Identify which cell holds the provided text, then report its [X, Y] central coordinate. 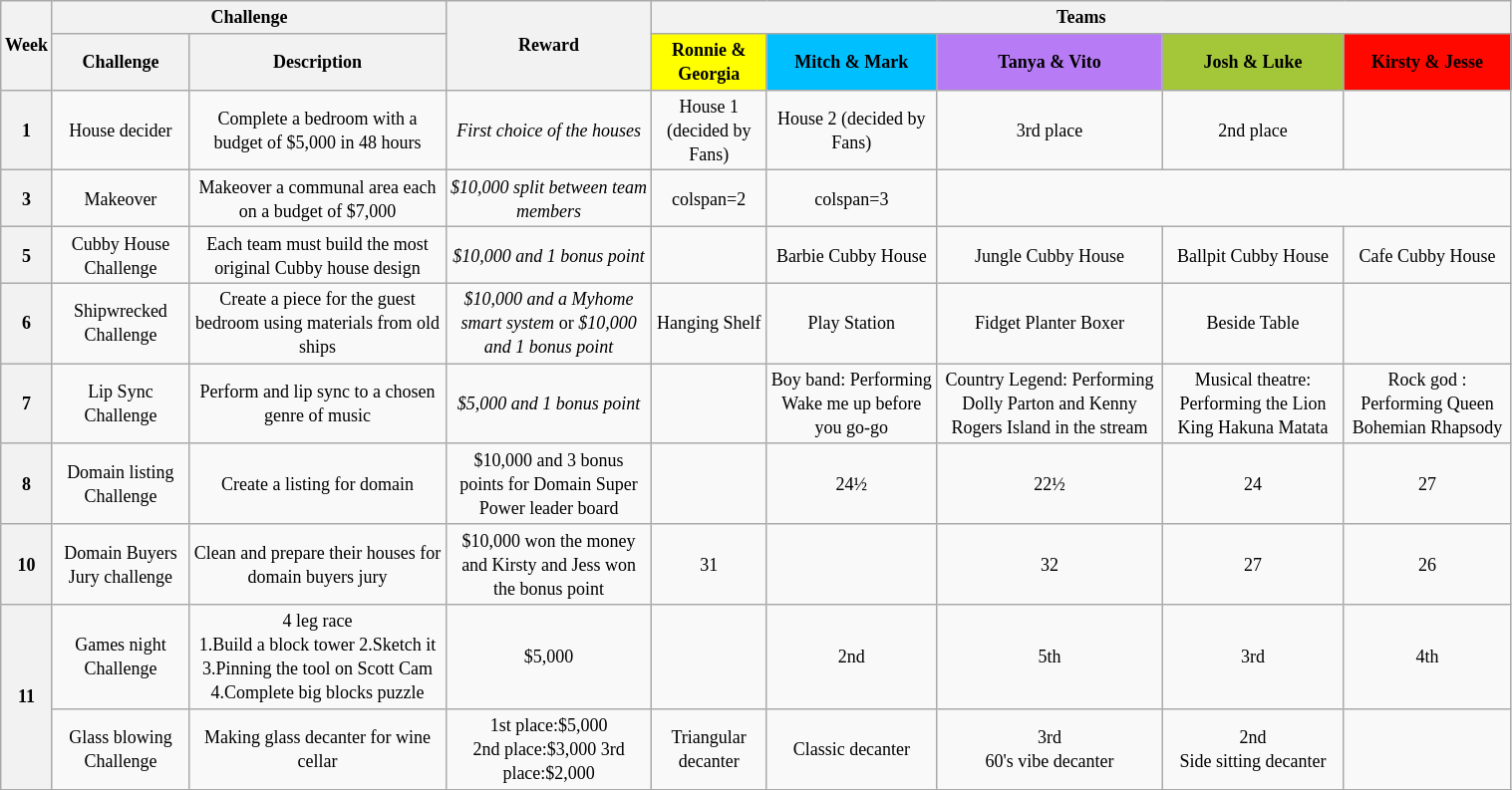
Jungle Cubby House [1050, 255]
Mitch & Mark [851, 62]
$5,000 [549, 658]
Teams [1080, 18]
24 [1253, 484]
Create a piece for the guest bedroom using materials from old ships [317, 323]
Play Station [851, 323]
$10,000 won the money and Kirsty and Jess won the bonus point [549, 564]
colspan=3 [851, 199]
Country Legend: Performing Dolly Parton and Kenny Rogers Island in the stream [1050, 404]
1st place:$5,0002nd place:$3,000 3rd place:$2,000 [549, 749]
Cafe Cubby House [1427, 255]
House decider [120, 130]
2nd [851, 658]
8 [27, 484]
Kirsty & Jesse [1427, 62]
2ndSide sitting decanter [1253, 749]
Musical theatre: Performing the Lion King Hakuna Matata [1253, 404]
Ballpit Cubby House [1253, 255]
24½ [851, 484]
Lip Sync Challenge [120, 404]
Glass blowing Challenge [120, 749]
First choice of the houses [549, 130]
House 1 (decided by Fans) [708, 130]
Games night Challenge [120, 658]
32 [1050, 564]
Beside Table [1253, 323]
Rock god : Performing Queen Bohemian Rhapsody [1427, 404]
Perform and lip sync to a chosen genre of music [317, 404]
10 [27, 564]
Domain listing Challenge [120, 484]
4th [1427, 658]
Fidget Planter Boxer [1050, 323]
22½ [1050, 484]
House 2 (decided by Fans) [851, 130]
colspan=2 [708, 199]
Create a listing for domain [317, 484]
1 [27, 130]
$5,000 and 1 bonus point [549, 404]
$10,000 and a Myhome smart system or $10,000 and 1 bonus point [549, 323]
3rd place [1050, 130]
Hanging Shelf [708, 323]
$10,000 and 1 bonus point [549, 255]
Barbie Cubby House [851, 255]
3rd [1253, 658]
Clean and prepare their houses for domain buyers jury [317, 564]
Josh & Luke [1253, 62]
3 [27, 199]
5th [1050, 658]
$10,000 and 3 bonus points for Domain Super Power leader board [549, 484]
Cubby House Challenge [120, 255]
Makeover [120, 199]
$10,000 split between team members [549, 199]
Each team must build the most original Cubby house design [317, 255]
Shipwrecked Challenge [120, 323]
Classic decanter [851, 749]
Tanya & Vito [1050, 62]
Domain Buyers Jury challenge [120, 564]
2nd place [1253, 130]
4 leg race1.Build a block tower 2.Sketch it 3.Pinning the tool on Scott Cam 4.Complete big blocks puzzle [317, 658]
Reward [549, 46]
11 [27, 697]
Makeover a communal area each on a budget of $7,000 [317, 199]
6 [27, 323]
7 [27, 404]
Boy band: Performing Wake me up before you go-go [851, 404]
5 [27, 255]
31 [708, 564]
Complete a bedroom with a budget of $5,000 in 48 hours [317, 130]
26 [1427, 564]
3rd60's vibe decanter [1050, 749]
Triangular decanter [708, 749]
Description [317, 62]
Making glass decanter for wine cellar [317, 749]
Ronnie & Georgia [708, 62]
Week [27, 46]
